Return [x, y] of the center of cell containing provided text 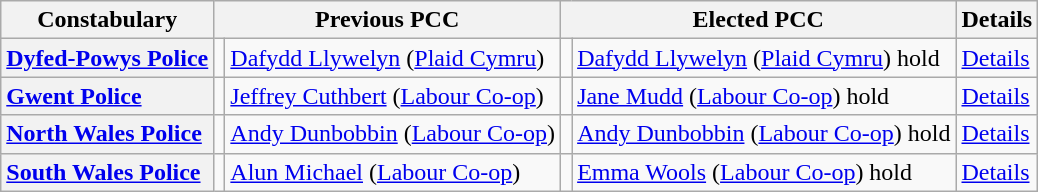
Elected PCC [758, 20]
Dyfed-Powys Police [108, 58]
Constabulary [108, 20]
Dafydd Llywelyn (Plaid Cymru) hold [764, 58]
South Wales Police [108, 172]
Previous PCC [388, 20]
Emma Wools (Labour Co-op) hold [764, 172]
North Wales Police [108, 134]
Gwent Police [108, 96]
Jeffrey Cuthbert (Labour Co-op) [393, 96]
Alun Michael (Labour Co-op) [393, 172]
Jane Mudd (Labour Co-op) hold [764, 96]
Andy Dunbobbin (Labour Co-op) hold [764, 134]
Andy Dunbobbin (Labour Co-op) [393, 134]
Dafydd Llywelyn (Plaid Cymru) [393, 58]
